Capture the cell that displays the provided text and extract its (X, Y) central coordinate. 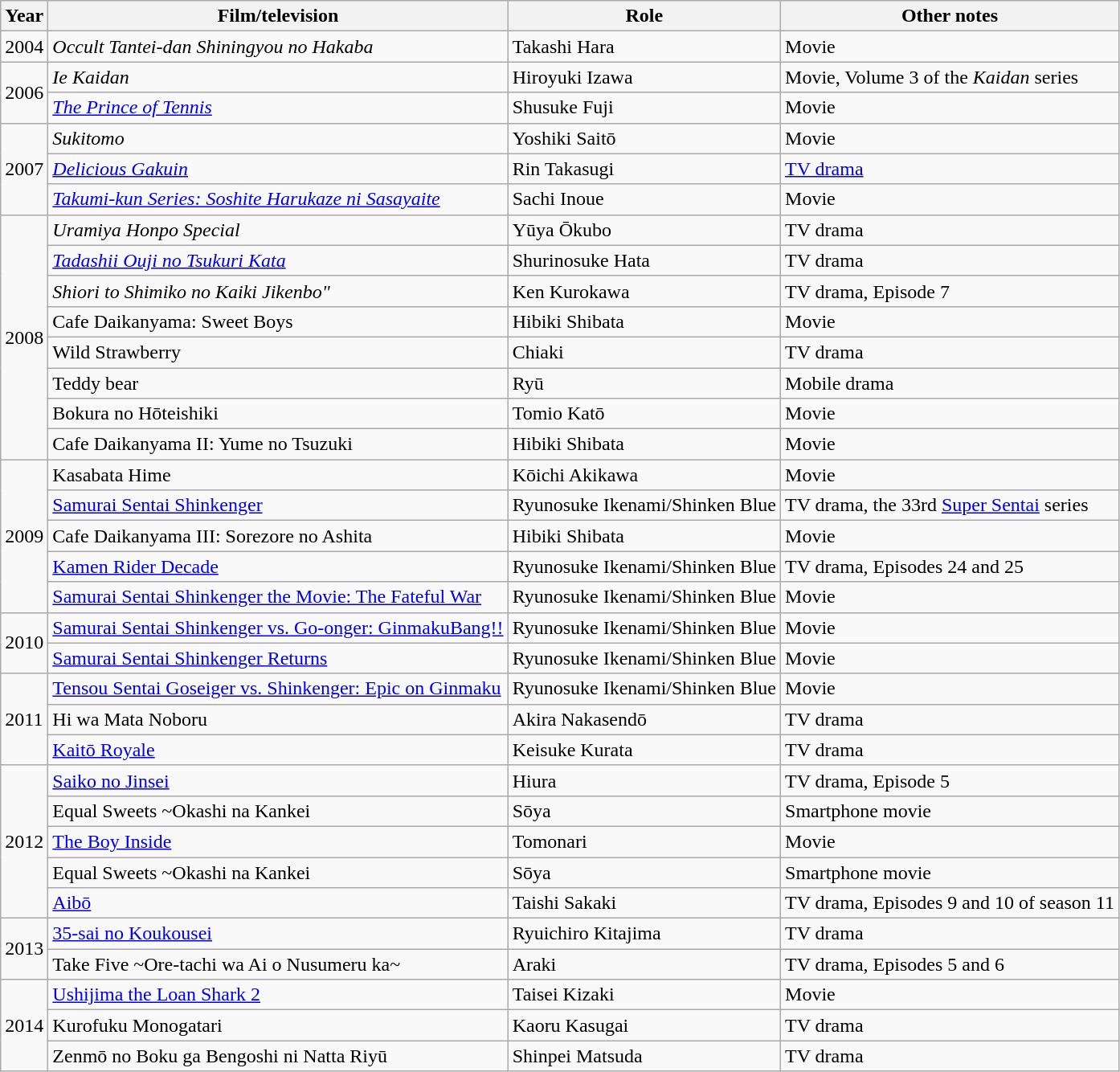
2006 (24, 92)
Keisuke Kurata (644, 750)
Movie, Volume 3 of the Kaidan series (950, 77)
Sukitomo (278, 138)
TV drama, Episodes 24 and 25 (950, 567)
Ryū (644, 383)
The Prince of Tennis (278, 108)
Cafe Daikanyama III: Sorezore no Ashita (278, 536)
Hi wa Mata Noboru (278, 719)
Takashi Hara (644, 47)
Tomio Katō (644, 414)
Sachi Inoue (644, 199)
Araki (644, 964)
TV drama, Episode 5 (950, 780)
Takumi-kun Series: Soshite Harukaze ni Sasayaite (278, 199)
Ushijima the Loan Shark 2 (278, 995)
Cafe Daikanyama: Sweet Boys (278, 321)
TV drama, Episodes 9 and 10 of season 11 (950, 903)
Chiaki (644, 352)
TV drama, Episodes 5 and 6 (950, 964)
Samurai Sentai Shinkenger (278, 505)
Shiori to Shimiko no Kaiki Jikenbo" (278, 291)
Shusuke Fuji (644, 108)
Year (24, 16)
Occult Tantei-dan Shiningyou no Hakaba (278, 47)
Shinpei Matsuda (644, 1056)
TV drama, the 33rd Super Sentai series (950, 505)
Aibō (278, 903)
Yūya Ōkubo (644, 230)
2008 (24, 337)
2010 (24, 643)
Kaoru Kasugai (644, 1025)
TV drama, Episode 7 (950, 291)
Bokura no Hōteishiki (278, 414)
Ryuichiro Kitajima (644, 934)
Hiroyuki Izawa (644, 77)
Samurai Sentai Shinkenger the Movie: The Fateful War (278, 597)
2007 (24, 169)
2012 (24, 841)
2004 (24, 47)
Kasabata Hime (278, 475)
Zenmō no Boku ga Bengoshi ni Natta Riyū (278, 1056)
Taishi Sakaki (644, 903)
Ie Kaidan (278, 77)
Shurinosuke Hata (644, 260)
2009 (24, 536)
2011 (24, 719)
Wild Strawberry (278, 352)
Tadashii Ouji no Tsukuri Kata (278, 260)
Samurai Sentai Shinkenger vs. Go-onger: GinmakuBang!! (278, 628)
Take Five ~Ore-tachi wa Ai o Nusumeru ka~ (278, 964)
Delicious Gakuin (278, 169)
Role (644, 16)
2014 (24, 1025)
Cafe Daikanyama II: Yume no Tsuzuki (278, 444)
Film/television (278, 16)
Taisei Kizaki (644, 995)
Kurofuku Monogatari (278, 1025)
Mobile drama (950, 383)
35-sai no Koukousei (278, 934)
Kamen Rider Decade (278, 567)
Other notes (950, 16)
Saiko no Jinsei (278, 780)
Uramiya Honpo Special (278, 230)
Tomonari (644, 841)
2013 (24, 949)
Kōichi Akikawa (644, 475)
Ken Kurokawa (644, 291)
Teddy bear (278, 383)
Kaitō Royale (278, 750)
Hiura (644, 780)
Tensou Sentai Goseiger vs. Shinkenger: Epic on Ginmaku (278, 689)
Yoshiki Saitō (644, 138)
Samurai Sentai Shinkenger Returns (278, 658)
The Boy Inside (278, 841)
Rin Takasugi (644, 169)
Akira Nakasendō (644, 719)
